Capture the cell that displays the provided text and extract its [X, Y] central coordinate. 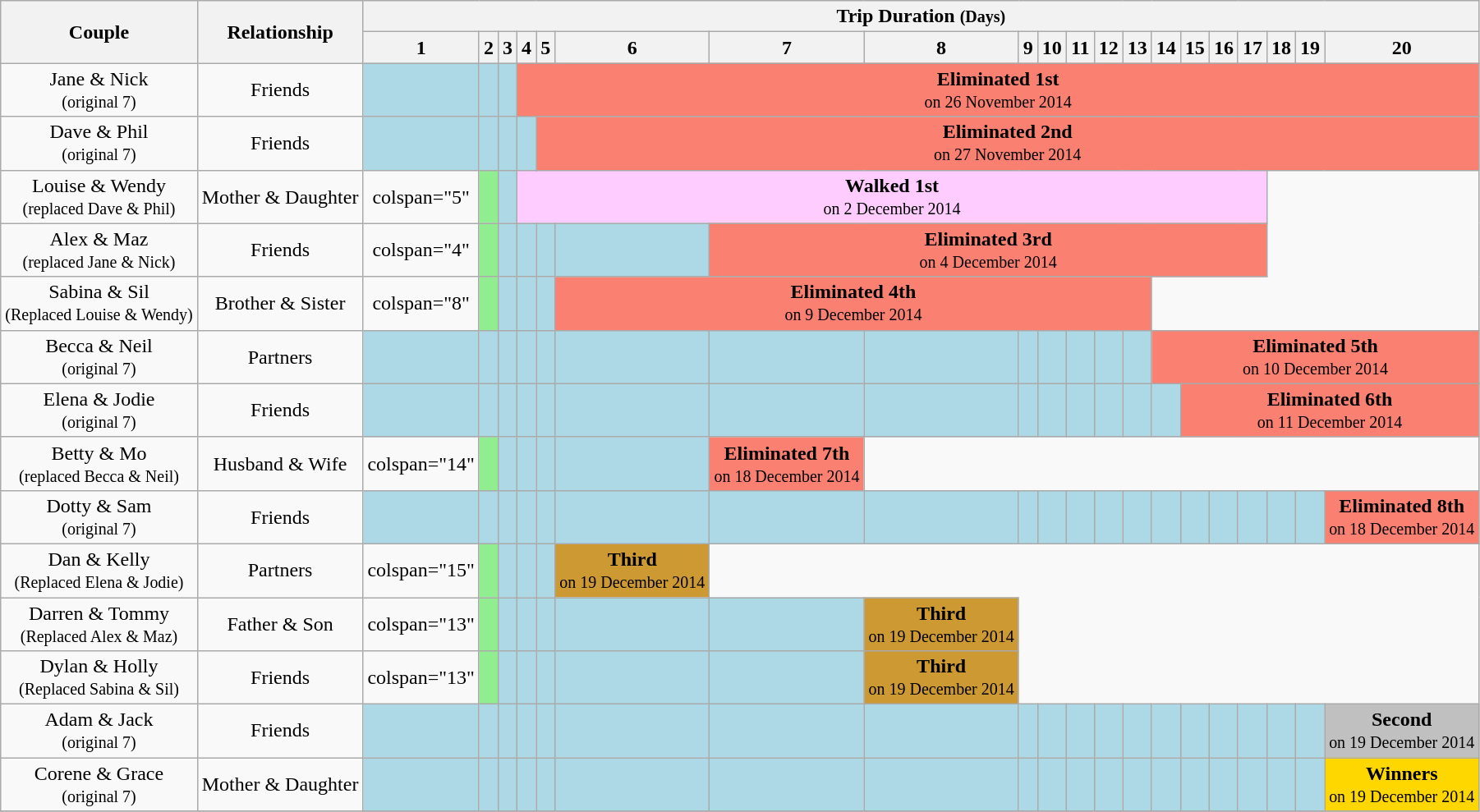
colspan="5" [421, 197]
10 [1051, 48]
Corene & Grace(original 7) [99, 785]
Sabina & Sil(Replaced Louise & Wendy) [99, 304]
15 [1194, 48]
9 [1028, 48]
3 [508, 48]
Elena & Jodie(original 7) [99, 411]
18 [1281, 48]
colspan="14" [421, 463]
11 [1080, 48]
Adam & Jack(original 7) [99, 731]
Eliminated 1ston 26 November 2014 [999, 90]
20 [1402, 48]
4 [527, 48]
Husband & Wife [280, 463]
colspan="4" [421, 250]
Jane & Nick (original 7) [99, 90]
Darren & Tommy(Replaced Alex & Maz) [99, 624]
19 [1311, 48]
Alex & Maz(replaced Jane & Nick) [99, 250]
Walked 1ston 2 December 2014 [892, 197]
Brother & Sister [280, 304]
Father & Son [280, 624]
Eliminated 8thon 18 December 2014 [1402, 517]
5 [545, 48]
Dan & Kelly(Replaced Elena & Jodie) [99, 570]
Couple [99, 32]
Dotty & Sam(original 7) [99, 517]
6 [632, 48]
Eliminated 2ndon 27 November 2014 [1008, 143]
Becca & Neil(original 7) [99, 356]
12 [1109, 48]
Trip Duration (Days) [922, 16]
Relationship [280, 32]
Betty & Mo(replaced Becca & Neil) [99, 463]
Dylan & Holly(Replaced Sabina & Sil) [99, 678]
Louise & Wendy(replaced Dave & Phil) [99, 197]
colspan="8" [421, 304]
17 [1252, 48]
Eliminated 5thon 10 December 2014 [1316, 356]
2 [488, 48]
Secondon 19 December 2014 [1402, 731]
Eliminated 4thon 9 December 2014 [854, 304]
7 [787, 48]
16 [1224, 48]
Eliminated 6thon 11 December 2014 [1329, 411]
Eliminated 7thon 18 December 2014 [787, 463]
Dave & Phil(original 7) [99, 143]
1 [421, 48]
colspan="15" [421, 570]
Eliminated 3rdon 4 December 2014 [989, 250]
13 [1137, 48]
8 [941, 48]
Winnerson 19 December 2014 [1402, 785]
14 [1166, 48]
